Locate the cell with the specified text and output its (x, y) center coordinate. 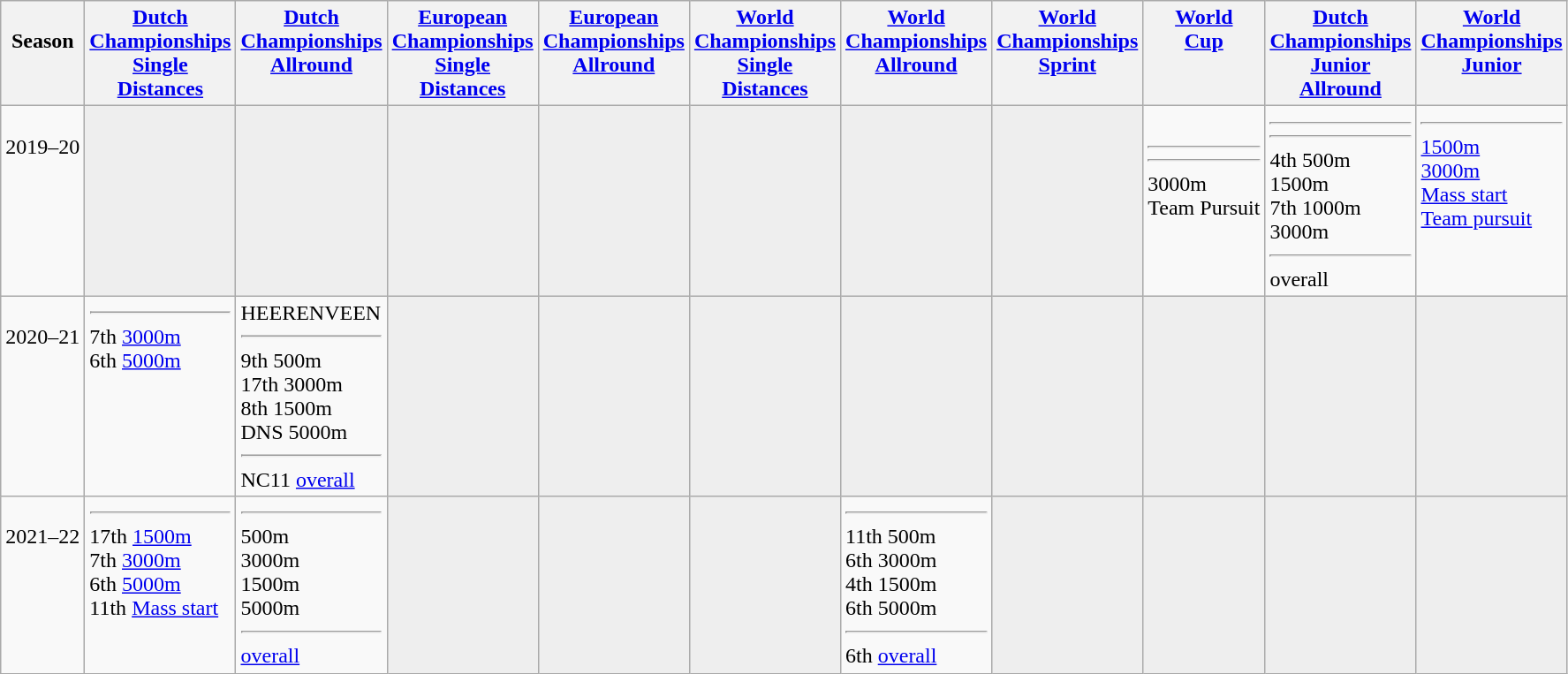
2021–22 (42, 585)
HEERENVEEN 9th 500m 17th 3000m 8th 1500m DNS 5000m NC11 overall (311, 396)
Dutch Championships Junior Allround (1341, 53)
World Championships Single Distances (765, 53)
1500m 3000m Mass start Team pursuit (1491, 201)
European Championships Allround (613, 53)
11th 500m 6th 3000m 4th 1500m 6th 5000m 6th overall (917, 585)
Dutch Championships Allround (311, 53)
World Championships Allround (917, 53)
500m 3000m 1500m 5000m overall (311, 585)
17th 1500m 7th 3000m 6th 5000m 11th Mass start (161, 585)
3000m Team Pursuit (1204, 201)
World Cup (1204, 53)
World Championships Sprint (1067, 53)
7th 3000m 6th 5000m (161, 396)
4th 500m 1500m 7th 1000m 3000m overall (1341, 201)
Season (42, 53)
2020–21 (42, 396)
European Championships Single Distances (463, 53)
World Championships Junior (1491, 53)
2019–20 (42, 201)
Dutch Championships Single Distances (161, 53)
